Output the (x, y) coordinate of the center of the cell containing the given text.  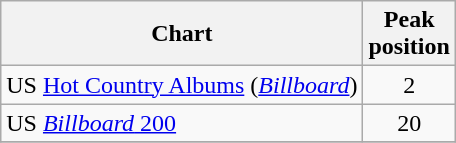
US Billboard 200 (182, 123)
2 (409, 85)
US Hot Country Albums (Billboard) (182, 85)
Chart (182, 34)
20 (409, 123)
Peakposition (409, 34)
